Pinpoint the cell where the given text exists, returning its (X, Y) midpoint coordinate. 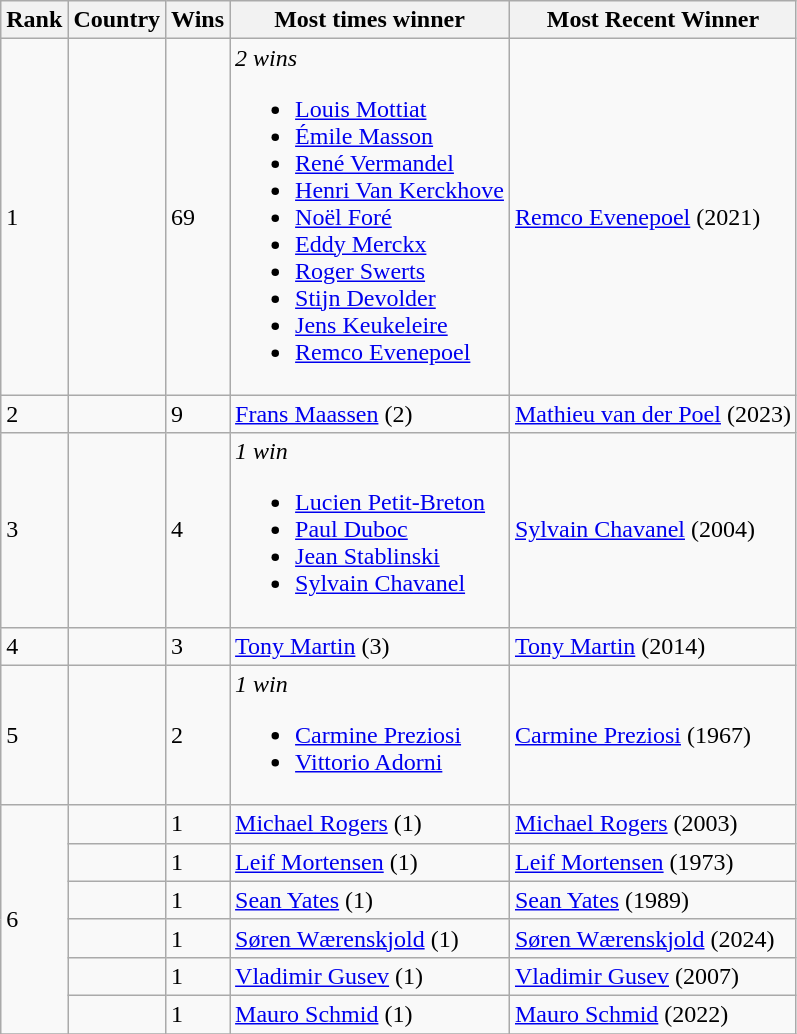
Country (117, 20)
Michael Rogers (1) (370, 824)
Remco Evenepoel (2021) (652, 217)
Sylvain Chavanel (2004) (652, 530)
Tony Martin (3) (370, 646)
5 (34, 735)
Søren Wærenskjold (2024) (652, 938)
Vladimir Gusev (2007) (652, 976)
Leif Mortensen (1973) (652, 862)
Wins (198, 20)
1 winLucien Petit-BretonPaul DubocJean StablinskiSylvain Chavanel (370, 530)
Rank (34, 20)
Mauro Schmid (2022) (652, 1014)
Sean Yates (1) (370, 900)
Most times winner (370, 20)
Tony Martin (2014) (652, 646)
Søren Wærenskjold (1) (370, 938)
1 winCarmine PreziosiVittorio Adorni (370, 735)
Michael Rogers (2003) (652, 824)
2 winsLouis MottiatÉmile MassonRené VermandelHenri Van KerckhoveNoël ForéEddy MerckxRoger SwertsStijn DevolderJens KeukeleireRemco Evenepoel (370, 217)
Vladimir Gusev (1) (370, 976)
6 (34, 919)
Mauro Schmid (1) (370, 1014)
Leif Mortensen (1) (370, 862)
69 (198, 217)
Most Recent Winner (652, 20)
Sean Yates (1989) (652, 900)
9 (198, 414)
Frans Maassen (2) (370, 414)
Carmine Preziosi (1967) (652, 735)
Mathieu van der Poel (2023) (652, 414)
